For the text-containing cell, return its midpoint in [x, y] coordinate format. 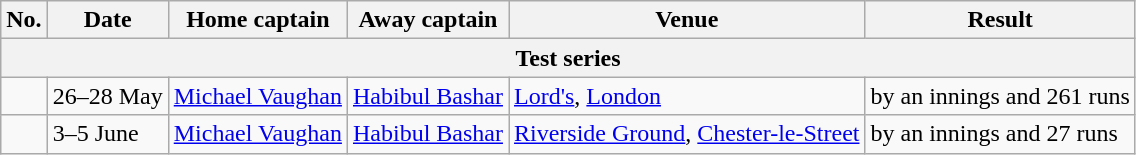
by an innings and 27 runs [1000, 134]
by an innings and 261 runs [1000, 96]
No. [24, 20]
Test series [568, 58]
Date [108, 20]
Riverside Ground, Chester-le-Street [686, 134]
Away captain [428, 20]
3–5 June [108, 134]
Venue [686, 20]
Lord's, London [686, 96]
Result [1000, 20]
26–28 May [108, 96]
Home captain [258, 20]
